For the text-containing cell, return its midpoint in (X, Y) coordinate format. 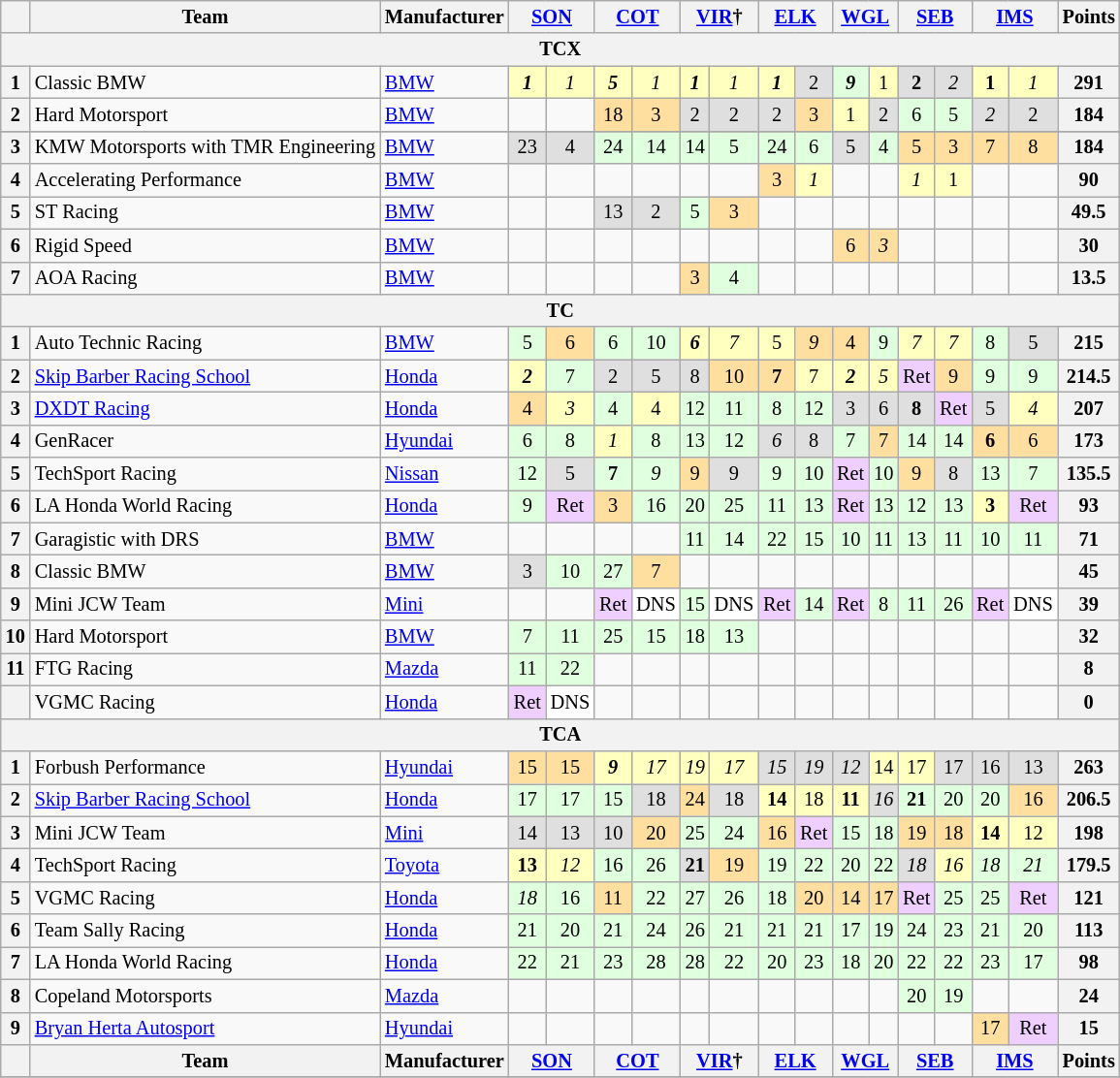
215 (1089, 343)
198 (1089, 833)
Rigid Speed (206, 245)
TCX (560, 49)
135.5 (1089, 474)
ST Racing (206, 212)
Bryan Herta Autosport (206, 1029)
TCA (560, 735)
98 (1089, 963)
Garagistic with DRS (206, 539)
Auto Technic Racing (206, 343)
Forbush Performance (206, 767)
291 (1089, 82)
DXDT Racing (206, 408)
90 (1089, 180)
Team Sally Racing (206, 931)
45 (1089, 571)
13.5 (1089, 278)
93 (1089, 506)
49.5 (1089, 212)
113 (1089, 931)
263 (1089, 767)
214.5 (1089, 376)
207 (1089, 408)
0 (1089, 702)
Accelerating Performance (206, 180)
173 (1089, 441)
TC (560, 310)
Copeland Motorsports (206, 996)
AOA Racing (206, 278)
32 (1089, 637)
FTG Racing (206, 669)
Nissan (444, 474)
121 (1089, 898)
71 (1089, 539)
39 (1089, 604)
Toyota (444, 865)
206.5 (1089, 800)
KMW Motorsports with TMR Engineering (206, 147)
179.5 (1089, 865)
GenRacer (206, 441)
30 (1089, 245)
